Find where the given text appears and provide that cell's center as (x, y) coordinate. 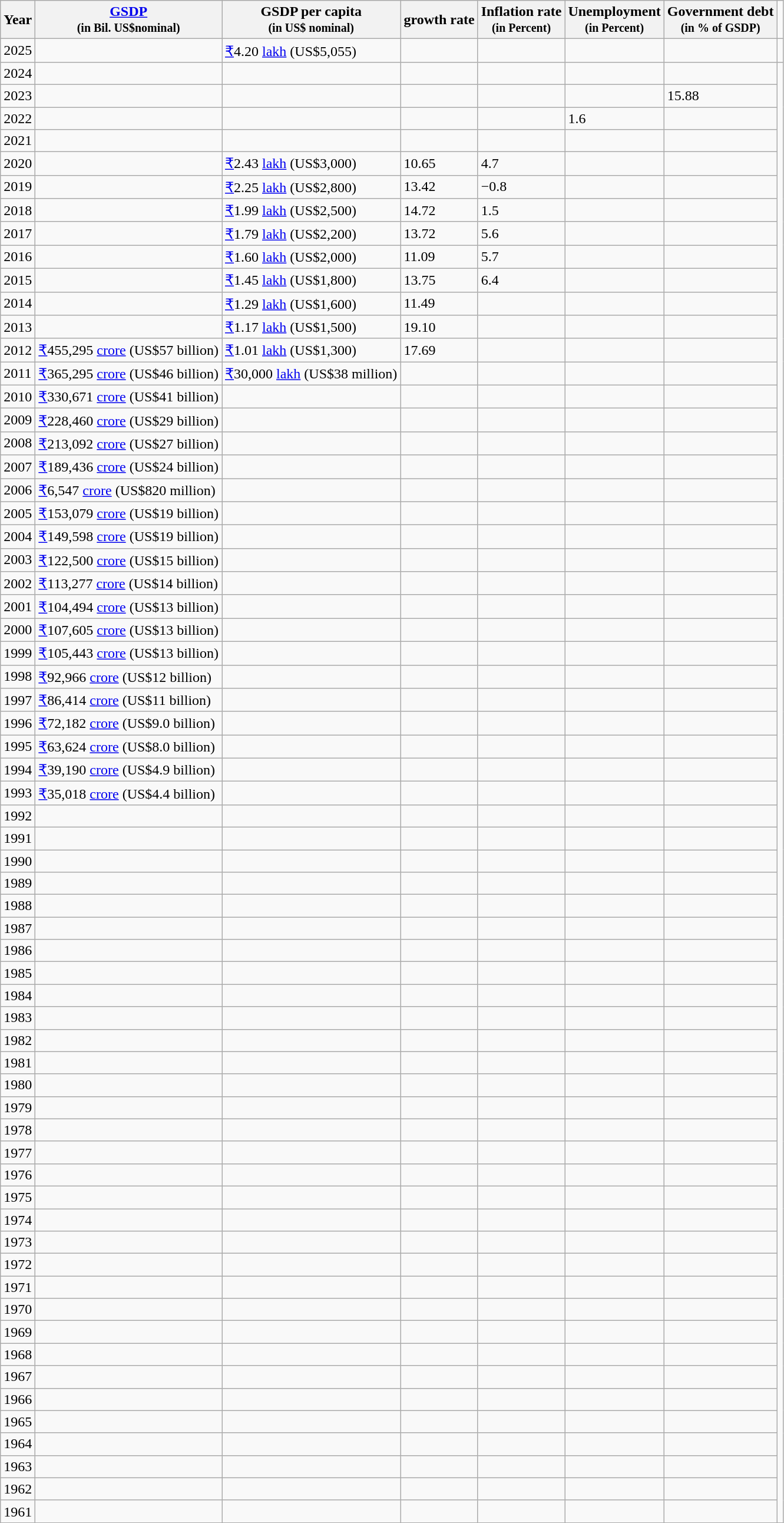
1972 (18, 1265)
1988 (18, 906)
Year (18, 20)
11.09 (439, 257)
1966 (18, 1399)
1992 (18, 816)
2023 (18, 95)
2004 (18, 537)
2008 (18, 443)
1962 (18, 1489)
1983 (18, 1018)
₹113,277 crore (US$14 billion) (128, 584)
2000 (18, 630)
2002 (18, 584)
2017 (18, 233)
1982 (18, 1040)
1969 (18, 1332)
₹149,598 crore (US$19 billion) (128, 537)
1964 (18, 1444)
1978 (18, 1130)
1971 (18, 1287)
15.88 (720, 95)
1977 (18, 1152)
1991 (18, 838)
1987 (18, 928)
1967 (18, 1377)
10.65 (439, 164)
₹4.20 lakh (US$5,055) (311, 51)
2019 (18, 187)
1965 (18, 1422)
₹455,295 crore (US$57 billion) (128, 350)
4.7 (521, 164)
2003 (18, 560)
1996 (18, 723)
13.42 (439, 187)
2021 (18, 141)
₹1.29 lakh (US$1,600) (311, 304)
1999 (18, 653)
1984 (18, 995)
1976 (18, 1175)
₹153,079 crore (US$19 billion) (128, 513)
−0.8 (521, 187)
₹122,500 crore (US$15 billion) (128, 560)
GSDP per capita(in US$ nominal) (311, 20)
2022 (18, 118)
1.5 (521, 210)
₹72,182 crore (US$9.0 billion) (128, 723)
14.72 (439, 210)
1970 (18, 1310)
2012 (18, 350)
1997 (18, 700)
₹39,190 crore (US$4.9 billion) (128, 770)
1979 (18, 1107)
2018 (18, 210)
₹1.60 lakh (US$2,000) (311, 257)
2014 (18, 304)
2001 (18, 606)
₹1.45 lakh (US$1,800) (311, 280)
2020 (18, 164)
₹1.79 lakh (US$2,200) (311, 233)
1985 (18, 973)
2016 (18, 257)
growth rate (439, 20)
1.6 (614, 118)
₹1.99 lakh (US$2,500) (311, 210)
1961 (18, 1511)
₹92,966 crore (US$12 billion) (128, 677)
1990 (18, 861)
6.4 (521, 280)
1993 (18, 793)
₹30,000 lakh (US$38 million) (311, 374)
2010 (18, 397)
₹6,547 crore (US$820 million) (128, 490)
₹35,018 crore (US$4.4 billion) (128, 793)
₹228,460 crore (US$29 billion) (128, 420)
1998 (18, 677)
₹1.01 lakh (US$1,300) (311, 350)
₹189,436 crore (US$24 billion) (128, 467)
₹63,624 crore (US$8.0 billion) (128, 747)
1963 (18, 1466)
2006 (18, 490)
11.49 (439, 304)
₹1.17 lakh (US$1,500) (311, 327)
₹2.25 lakh (US$2,800) (311, 187)
2007 (18, 467)
5.7 (521, 257)
Inflation rate(in Percent) (521, 20)
1980 (18, 1085)
1989 (18, 884)
1981 (18, 1063)
2011 (18, 374)
GSDP(in Bil. US$nominal) (128, 20)
2025 (18, 51)
₹365,295 crore (US$46 billion) (128, 374)
17.69 (439, 350)
2015 (18, 280)
13.72 (439, 233)
13.75 (439, 280)
₹330,671 crore (US$41 billion) (128, 397)
2005 (18, 513)
₹105,443 crore (US$13 billion) (128, 653)
1974 (18, 1219)
1994 (18, 770)
2013 (18, 327)
1973 (18, 1242)
1995 (18, 747)
1986 (18, 951)
5.6 (521, 233)
1968 (18, 1354)
1975 (18, 1197)
Government debt(in % of GSDP) (720, 20)
₹2.43 lakh (US$3,000) (311, 164)
₹107,605 crore (US$13 billion) (128, 630)
2009 (18, 420)
19.10 (439, 327)
Unemployment(in Percent) (614, 20)
2024 (18, 73)
₹86,414 crore (US$11 billion) (128, 700)
₹104,494 crore (US$13 billion) (128, 606)
₹213,092 crore (US$27 billion) (128, 443)
